Find where the given text appears and provide that cell's center as (X, Y) coordinate. 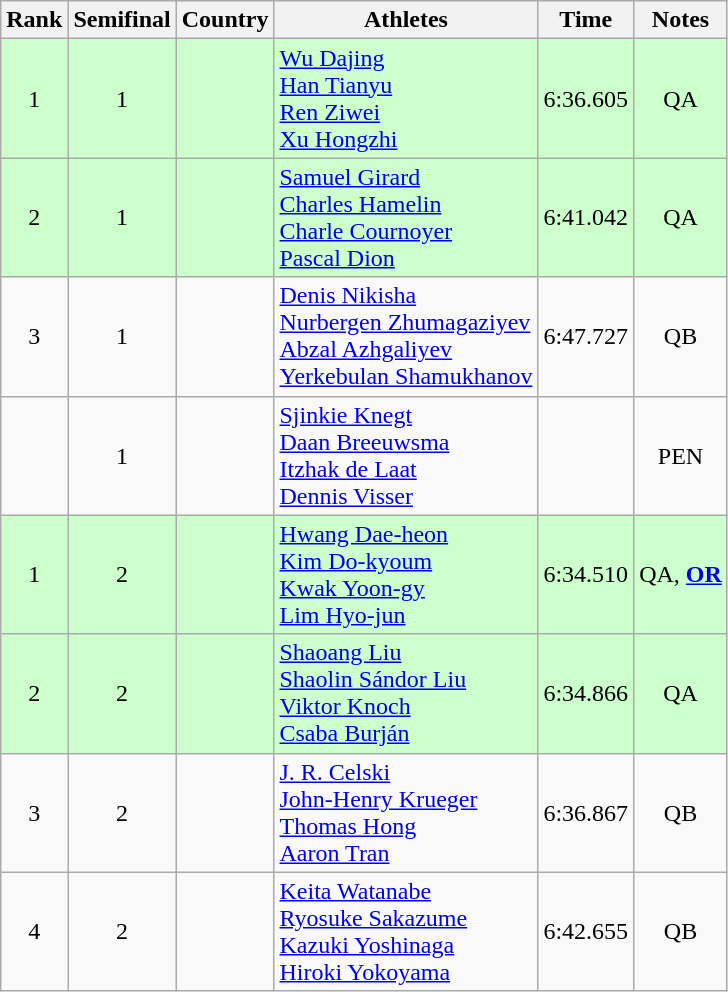
Wu DajingHan TianyuRen ZiweiXu Hongzhi (406, 98)
4 (34, 932)
Denis NikishaNurbergen ZhumagaziyevAbzal AzhgaliyevYerkebulan Shamukhanov (406, 336)
Rank (34, 20)
Sjinkie KnegtDaan BreeuwsmaItzhak de LaatDennis Visser (406, 456)
Keita WatanabeRyosuke SakazumeKazuki YoshinagaHiroki Yokoyama (406, 932)
Time (586, 20)
6:47.727 (586, 336)
6:42.655 (586, 932)
Shaoang LiuShaolin Sándor LiuViktor KnochCsaba Burján (406, 694)
Notes (681, 20)
Hwang Dae-heonKim Do-kyoumKwak Yoon-gyLim Hyo-jun (406, 574)
J. R. CelskiJohn-Henry KruegerThomas HongAaron Tran (406, 812)
6:41.042 (586, 218)
6:34.510 (586, 574)
Semifinal (122, 20)
Samuel GirardCharles HamelinCharle CournoyerPascal Dion (406, 218)
6:36.605 (586, 98)
QA, OR (681, 574)
6:36.867 (586, 812)
Athletes (406, 20)
Country (225, 20)
6:34.866 (586, 694)
PEN (681, 456)
